Extract the [X, Y] coordinate from the center of the cell holding the provided text.  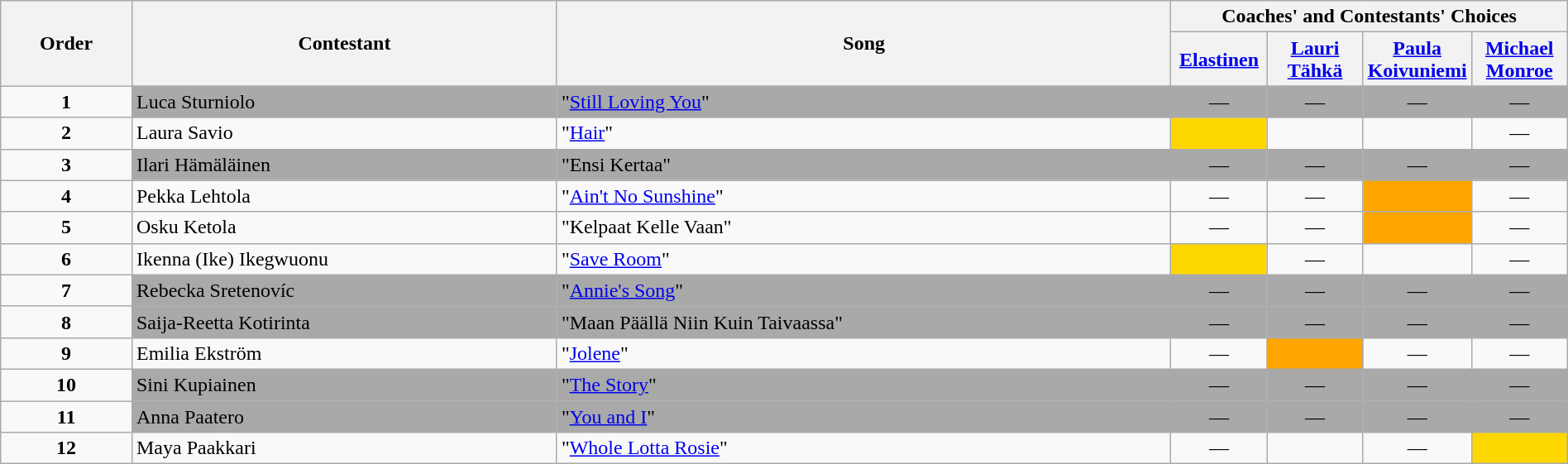
Coaches' and Contestants' Choices [1370, 17]
3 [66, 165]
Osku Ketola [344, 227]
Paula Koivuniemi [1417, 60]
Order [66, 43]
10 [66, 385]
Sini Kupiainen [344, 385]
"Jolene" [863, 353]
"You and I" [863, 416]
9 [66, 353]
"The Story" [863, 385]
Michael Monroe [1519, 60]
Emilia Ekström [344, 353]
"Save Room" [863, 259]
"Whole Lotta Rosie" [863, 448]
Laura Savio [344, 133]
Saija-Reetta Kotirinta [344, 322]
Anna Paatero [344, 416]
12 [66, 448]
"Maan Päällä Niin Kuin Taivaassa" [863, 322]
Pekka Lehtola [344, 196]
Contestant [344, 43]
"Ensi Kertaa" [863, 165]
Luca Sturniolo [344, 102]
1 [66, 102]
6 [66, 259]
Rebecka Sretenovíc [344, 290]
Elastinen [1219, 60]
11 [66, 416]
Ikenna (Ike) Ikegwuonu [344, 259]
8 [66, 322]
"Annie's Song" [863, 290]
Song [863, 43]
"Hair" [863, 133]
"Still Loving You" [863, 102]
4 [66, 196]
2 [66, 133]
7 [66, 290]
"Ain't No Sunshine" [863, 196]
Ilari Hämäläinen [344, 165]
5 [66, 227]
Maya Paakkari [344, 448]
Lauri Tähkä [1315, 60]
"Kelpaat Kelle Vaan" [863, 227]
